Output the [X, Y] coordinate of the center of the cell containing the given text.  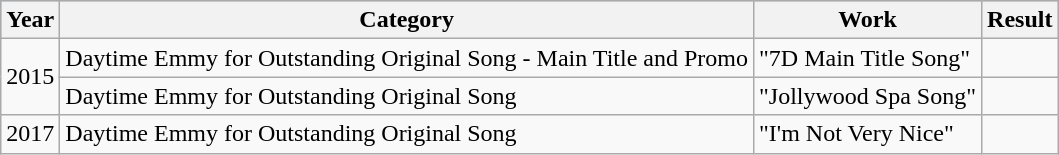
2015 [30, 77]
"I'm Not Very Nice" [868, 134]
"7D Main Title Song" [868, 58]
Work [868, 20]
Category [407, 20]
"Jollywood Spa Song" [868, 96]
2017 [30, 134]
Result [1020, 20]
Year [30, 20]
Daytime Emmy for Outstanding Original Song - Main Title and Promo [407, 58]
